Find where the given text appears and provide that cell's center as (X, Y) coordinate. 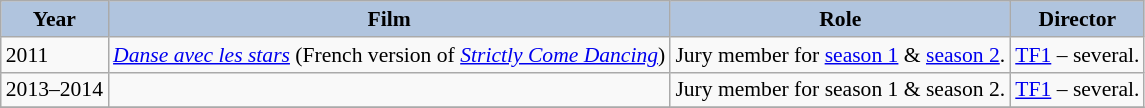
Director (1077, 19)
Danse avec les stars (French version of Strictly Come Dancing) (389, 55)
2013–2014 (54, 90)
Role (840, 19)
2011 (54, 55)
Year (54, 19)
Film (389, 19)
